Output the (X, Y) coordinate of the center of the cell containing the given text.  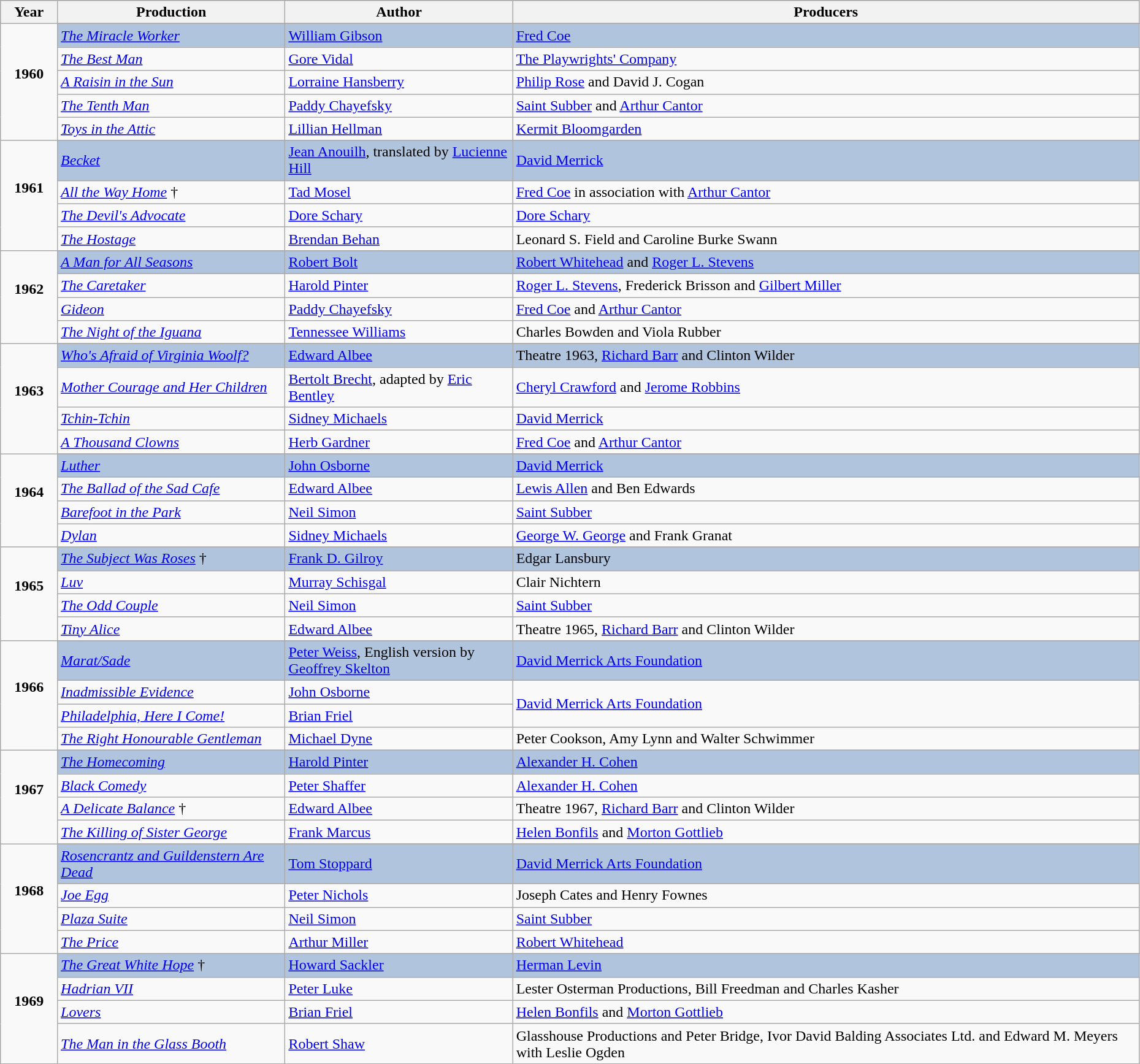
Bertolt Brecht, adapted by Eric Bentley (399, 388)
Saint Subber and Arthur Cantor (825, 105)
Cheryl Crawford and Jerome Robbins (825, 388)
Robert Whitehead and Roger L. Stevens (825, 262)
Murray Schisgal (399, 582)
Herb Gardner (399, 442)
Glasshouse Productions and Peter Bridge, Ivor David Balding Associates Ltd. and Edward M. Meyers with Leslie Ogden (825, 1044)
Frank D. Gilroy (399, 559)
The Killing of Sister George (172, 832)
Inadmissible Evidence (172, 692)
Author (399, 12)
Tad Mosel (399, 192)
Black Comedy (172, 786)
Theatre 1967, Richard Barr and Clinton Wilder (825, 809)
Tchin-Tchin (172, 419)
Gideon (172, 308)
Edgar Lansbury (825, 559)
Lillian Hellman (399, 129)
The Miracle Worker (172, 36)
Theatre 1965, Richard Barr and Clinton Wilder (825, 629)
Clair Nichtern (825, 582)
A Raisin in the Sun (172, 82)
1968 (29, 899)
Who's Afraid of Virginia Woolf? (172, 356)
1960 (29, 82)
Barefoot in the Park (172, 512)
George W. George and Frank Granat (825, 535)
1963 (29, 399)
Producers (825, 12)
The Night of the Iguana (172, 332)
1961 (29, 195)
Philip Rose and David J. Cogan (825, 82)
The Odd Couple (172, 605)
Dylan (172, 535)
Theatre 1963, Richard Barr and Clinton Wilder (825, 356)
Marat/Sade (172, 660)
Leonard S. Field and Caroline Burke Swann (825, 239)
A Thousand Clowns (172, 442)
Hadrian VII (172, 989)
Robert Bolt (399, 262)
Philadelphia, Here I Come! (172, 716)
The Best Man (172, 59)
Plaza Suite (172, 919)
Herman Levin (825, 965)
The Homecoming (172, 762)
Michael Dyne (399, 739)
A Man for All Seasons (172, 262)
A Delicate Balance † (172, 809)
Becket (172, 161)
1966 (29, 695)
Peter Weiss, English version by Geoffrey Skelton (399, 660)
Mother Courage and Her Children (172, 388)
Joseph Cates and Henry Fownes (825, 895)
Peter Nichols (399, 895)
Joe Egg (172, 895)
The Devil's Advocate (172, 215)
Robert Whitehead (825, 942)
Kermit Bloomgarden (825, 129)
1967 (29, 797)
Luther (172, 465)
Charles Bowden and Viola Rubber (825, 332)
Rosencrantz and Guildenstern Are Dead (172, 863)
Arthur Miller (399, 942)
The Ballad of the Sad Cafe (172, 489)
Peter Shaffer (399, 786)
Lester Osterman Productions, Bill Freedman and Charles Kasher (825, 989)
1964 (29, 500)
The Great White Hope † (172, 965)
Tom Stoppard (399, 863)
Lorraine Hansberry (399, 82)
Frank Marcus (399, 832)
The Man in the Glass Booth (172, 1044)
Tiny Alice (172, 629)
Brendan Behan (399, 239)
1962 (29, 297)
Jean Anouilh, translated by Lucienne Hill (399, 161)
Lovers (172, 1012)
The Caretaker (172, 285)
Tennessee Williams (399, 332)
The Price (172, 942)
Toys in the Attic (172, 129)
1965 (29, 594)
The Right Honourable Gentleman (172, 739)
All the Way Home † (172, 192)
Fred Coe (825, 36)
Roger L. Stevens, Frederick Brisson and Gilbert Miller (825, 285)
The Subject Was Roses † (172, 559)
Peter Luke (399, 989)
Production (172, 12)
The Playwrights' Company (825, 59)
Howard Sackler (399, 965)
Fred Coe in association with Arthur Cantor (825, 192)
Robert Shaw (399, 1044)
1969 (29, 1008)
Luv (172, 582)
The Hostage (172, 239)
William Gibson (399, 36)
Gore Vidal (399, 59)
Peter Cookson, Amy Lynn and Walter Schwimmer (825, 739)
Year (29, 12)
Lewis Allen and Ben Edwards (825, 489)
The Tenth Man (172, 105)
